Capture the cell that displays the provided text and extract its [X, Y] central coordinate. 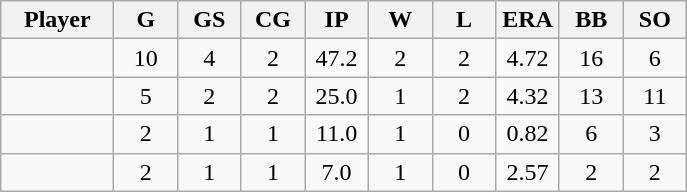
4 [210, 58]
3 [655, 134]
BB [591, 20]
ERA [528, 20]
2.57 [528, 172]
47.2 [337, 58]
11.0 [337, 134]
SO [655, 20]
GS [210, 20]
4.72 [528, 58]
16 [591, 58]
Player [58, 20]
11 [655, 96]
5 [146, 96]
13 [591, 96]
G [146, 20]
25.0 [337, 96]
10 [146, 58]
0.82 [528, 134]
L [464, 20]
W [400, 20]
CG [273, 20]
7.0 [337, 172]
4.32 [528, 96]
IP [337, 20]
